Scan for the cell matching the given text and deliver its (X, Y) coordinate at center. 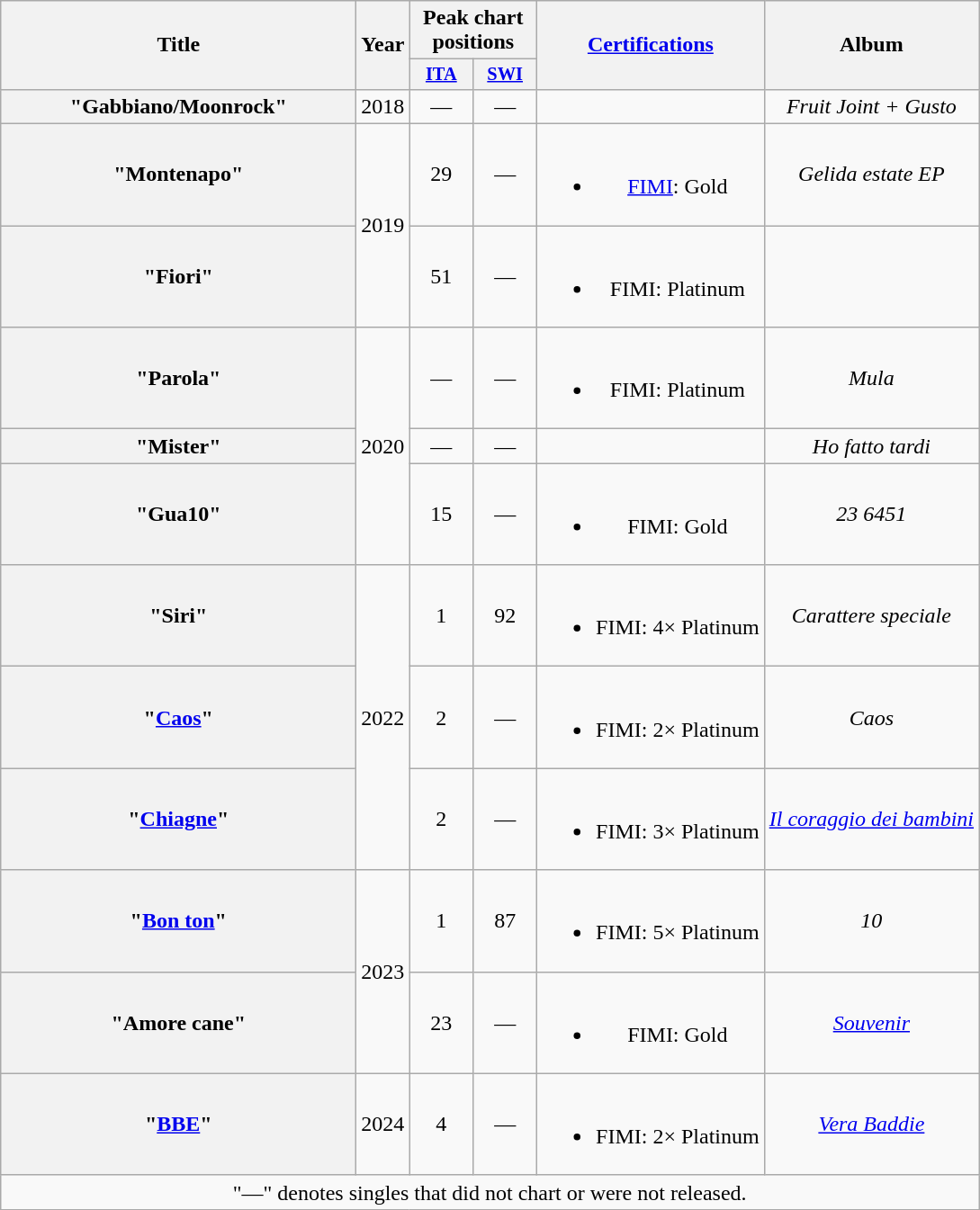
"Gua10" (178, 515)
2020 (383, 446)
Souvenir (871, 1022)
10 (871, 921)
FIMI: 3× Platinum (652, 819)
87 (506, 921)
23 (441, 1022)
Vera Baddie (871, 1125)
2024 (383, 1125)
SWI (506, 75)
Carattere speciale (871, 615)
Il coraggio dei bambini (871, 819)
2018 (383, 106)
Caos (871, 718)
Album (871, 45)
Year (383, 45)
Peak chart positions (473, 31)
"Amore cane" (178, 1022)
"Chiagne" (178, 819)
"Mister" (178, 446)
"Gabbiano/Moonrock" (178, 106)
ITA (441, 75)
"BBE" (178, 1125)
Title (178, 45)
4 (441, 1125)
"Siri" (178, 615)
"Fiori" (178, 277)
Mula (871, 378)
"Caos" (178, 718)
FIMI: 5× Platinum (652, 921)
"Bon ton" (178, 921)
Ho fatto tardi (871, 446)
92 (506, 615)
Certifications (652, 45)
2019 (383, 226)
2022 (383, 718)
29 (441, 175)
FIMI: 4× Platinum (652, 615)
Gelida estate EP (871, 175)
23 6451 (871, 515)
"—" denotes singles that did not chart or were not released. (490, 1192)
51 (441, 277)
"Parola" (178, 378)
Fruit Joint + Gusto (871, 106)
15 (441, 515)
"Montenapo" (178, 175)
2023 (383, 972)
